Scan for the cell matching the given text and deliver its [X, Y] coordinate at center. 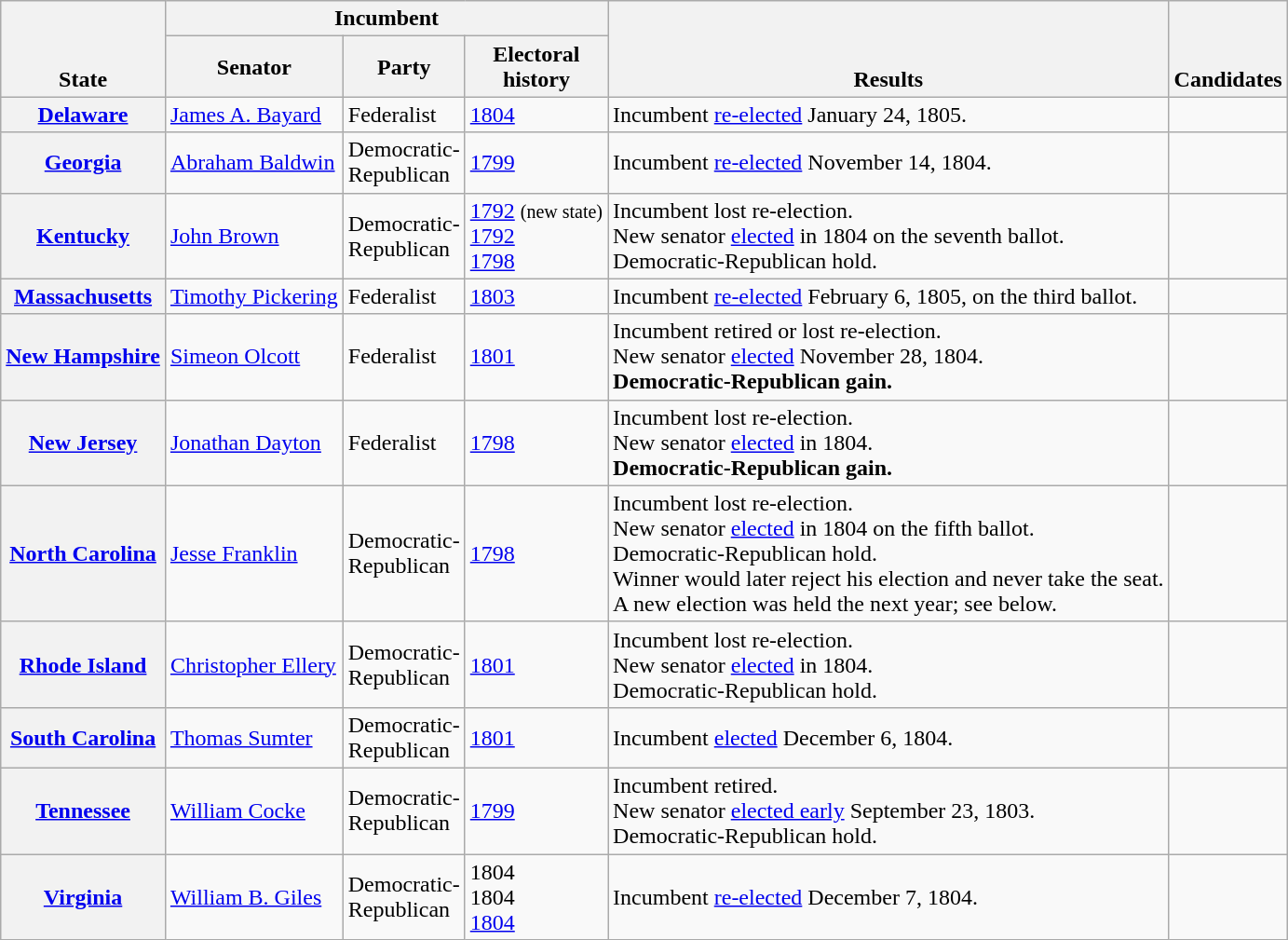
Christopher Ellery [253, 664]
State [84, 48]
Candidates [1227, 48]
Results [888, 48]
Incumbent lost re-election.New senator elected in 1804.Democratic-Republican hold. [888, 664]
North Carolina [84, 553]
Kentucky [84, 236]
Thomas Sumter [253, 738]
Incumbent re-elected January 24, 1805. [888, 115]
Incumbent re-elected February 6, 1805, on the third ballot. [888, 296]
Georgia [84, 162]
1792 (new state)17921798 [536, 236]
Incumbent [386, 19]
Massachusetts [84, 296]
Incumbent elected December 6, 1804. [888, 738]
1803 [536, 296]
Party [404, 67]
Simeon Olcott [253, 357]
Incumbent lost re-election.New senator elected in 1804.Democratic-Republican gain. [888, 443]
Abraham Baldwin [253, 162]
Tennessee [84, 811]
1804 [536, 115]
Incumbent lost re-election.New senator elected in 1804 on the seventh ballot.Democratic-Republican hold. [888, 236]
Incumbent retired or lost re-election.New senator elected November 28, 1804.Democratic-Republican gain. [888, 357]
Senator [253, 67]
John Brown [253, 236]
Jesse Franklin [253, 553]
Incumbent re-elected November 14, 1804. [888, 162]
Virginia [84, 896]
Incumbent re-elected December 7, 1804. [888, 896]
James A. Bayard [253, 115]
Jonathan Dayton [253, 443]
William Cocke [253, 811]
South Carolina [84, 738]
Delaware [84, 115]
New Jersey [84, 443]
1804 1804 1804 [536, 896]
William B. Giles [253, 896]
New Hampshire [84, 357]
Timothy Pickering [253, 296]
Electoralhistory [536, 67]
Rhode Island [84, 664]
Incumbent retired.New senator elected early September 23, 1803.Democratic-Republican hold. [888, 811]
